Return the [X, Y] coordinate for the center point of the cell that contains the specified text.  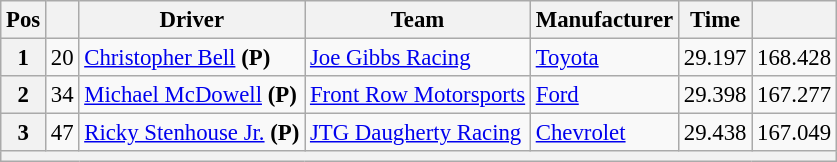
Joe Gibbs Racing [418, 58]
29.398 [716, 95]
Toyota [604, 58]
167.049 [794, 133]
Driver [192, 20]
Time [716, 20]
Manufacturer [604, 20]
29.197 [716, 58]
47 [62, 133]
Team [418, 20]
Pos [24, 20]
Ricky Stenhouse Jr. (P) [192, 133]
167.277 [794, 95]
2 [24, 95]
Chevrolet [604, 133]
3 [24, 133]
1 [24, 58]
JTG Daugherty Racing [418, 133]
Front Row Motorsports [418, 95]
Michael McDowell (P) [192, 95]
168.428 [794, 58]
29.438 [716, 133]
Christopher Bell (P) [192, 58]
Ford [604, 95]
20 [62, 58]
34 [62, 95]
